Identify which cell holds the provided text, then report its [x, y] central coordinate. 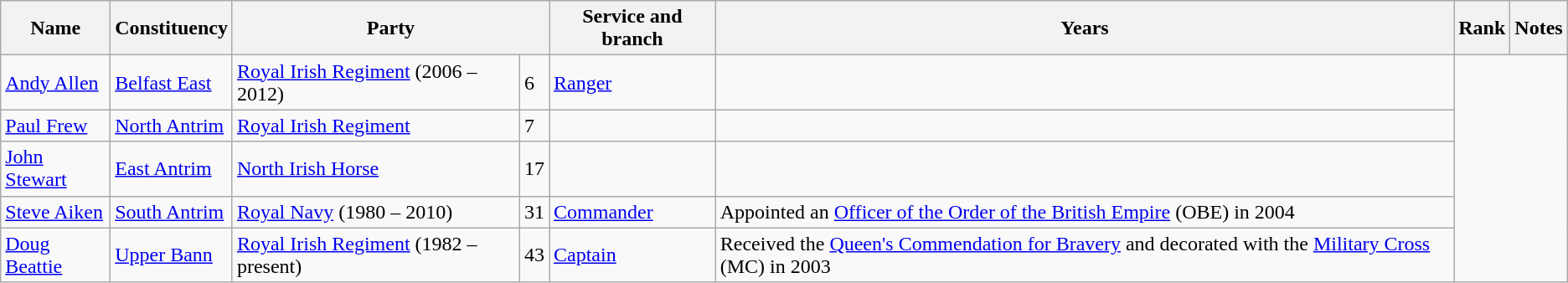
Constituency [172, 28]
Paul Frew [55, 126]
East Antrim [172, 169]
Royal Irish Regiment (2006 – 2012) [375, 82]
Appointed an Officer of the Order of the British Empire (OBE) in 2004 [1084, 212]
Name [55, 28]
Andy Allen [55, 82]
17 [534, 169]
6 [534, 82]
Royal Navy (1980 – 2010) [375, 212]
Upper Bann [172, 255]
North Irish Horse [375, 169]
Ranger [633, 82]
Belfast East [172, 82]
Doug Beattie [55, 255]
Royal Irish Regiment [375, 126]
Royal Irish Regiment (1982 – present) [375, 255]
Steve Aiken [55, 212]
Service and branch [633, 28]
South Antrim [172, 212]
Commander [633, 212]
John Stewart [55, 169]
North Antrim [172, 126]
43 [534, 255]
Captain [633, 255]
Rank [1483, 28]
31 [534, 212]
Years [1084, 28]
Party [390, 28]
7 [534, 126]
Received the Queen's Commendation for Bravery and decorated with the Military Cross (MC) in 2003 [1084, 255]
Notes [1539, 28]
